Pinpoint the cell where the given text exists, returning its [X, Y] midpoint coordinate. 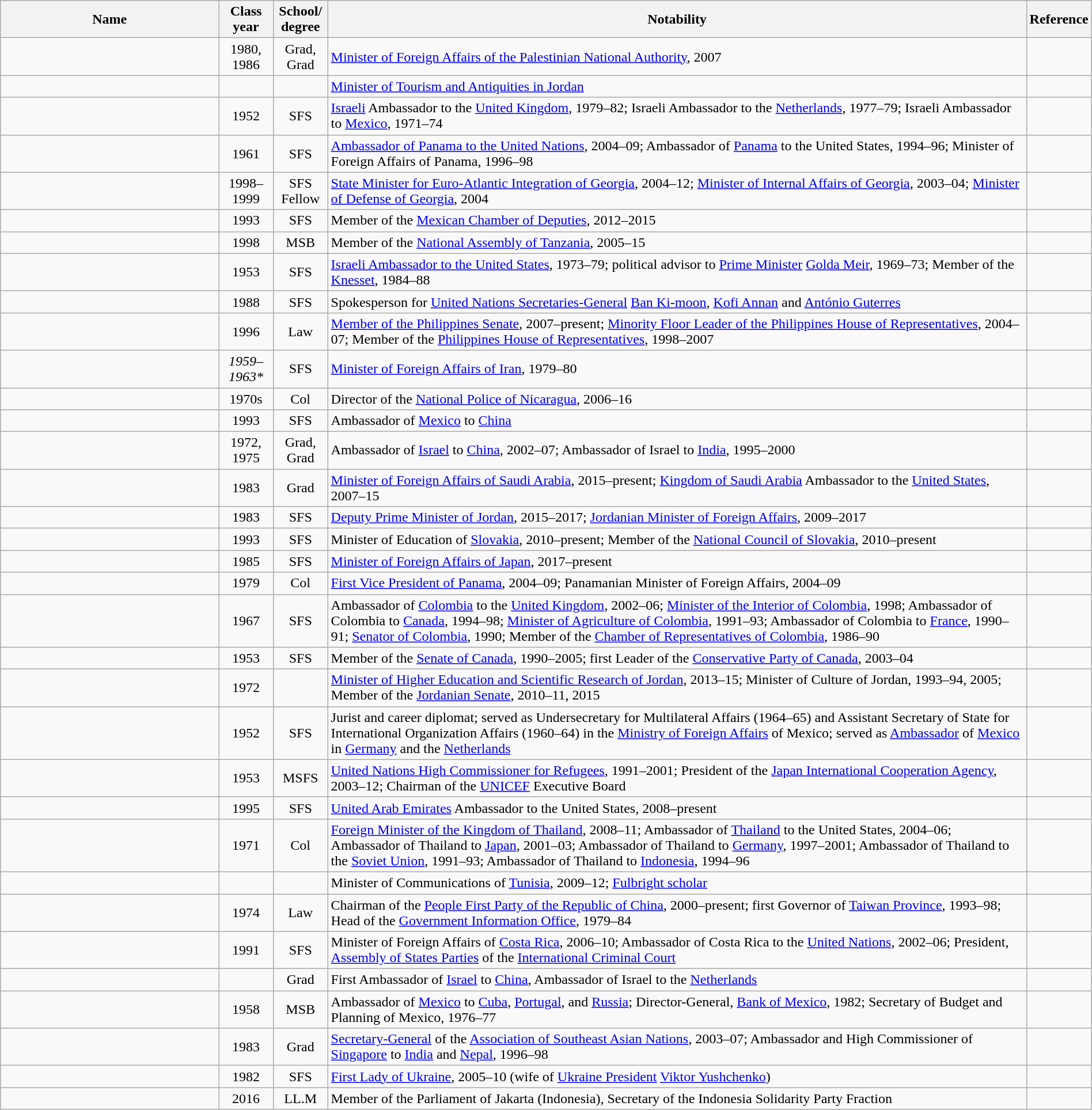
Reference [1059, 20]
1970s [247, 399]
Minister of Communications of Tunisia, 2009–12; Fulbright scholar [677, 883]
Member of the Senate of Canada, 1990–2005; first Leader of the Conservative Party of Canada, 2003–04 [677, 658]
1967 [247, 621]
1972 [247, 687]
First Ambassador of Israel to China, Ambassador of Israel to the Netherlands [677, 980]
First Vice President of Panama, 2004–09; Panamanian Minister of Foreign Affairs, 2004–09 [677, 583]
Minister of Foreign Affairs of Japan, 2017–present [677, 561]
First Lady of Ukraine, 2005–10 (wife of Ukraine President Viktor Yushchenko) [677, 1077]
1998–1999 [247, 191]
Ambassador of Mexico to China [677, 421]
SFS Fellow [301, 191]
Israeli Ambassador to the United Kingdom, 1979–82; Israeli Ambassador to the Netherlands, 1977–79; Israeli Ambassador to Mexico, 1971–74 [677, 116]
School/degree [301, 20]
Member of the Mexican Chamber of Deputies, 2012–2015 [677, 221]
1971 [247, 845]
1995 [247, 808]
1985 [247, 561]
1991 [247, 950]
1979 [247, 583]
Ambassador of Mexico to Cuba, Portugal, and Russia; Director-General, Bank of Mexico, 1982; Secretary of Budget and Planning of Mexico, 1976–77 [677, 1010]
United Arab Emirates Ambassador to the United States, 2008–present [677, 808]
MSFS [301, 778]
1988 [247, 302]
Name [109, 20]
1972,1975 [247, 450]
Member of the National Assembly of Tanzania, 2005–15 [677, 242]
Director of the National Police of Nicaragua, 2006–16 [677, 399]
Minister of Education of Slovakia, 2010–present; Member of the National Council of Slovakia, 2010–present [677, 539]
1980,1986 [247, 56]
LL.M [301, 1098]
Israeli Ambassador to the United States, 1973–79; political advisor to Prime Minister Golda Meir, 1969–73; Member of the Knesset, 1984–88 [677, 272]
Secretary-General of the Association of Southeast Asian Nations, 2003–07; Ambassador and High Commissioner of Singapore to India and Nepal, 1996–98 [677, 1047]
Member of the Parliament of Jakarta (Indonesia), Secretary of the Indonesia Solidarity Party Fraction [677, 1098]
Ambassador of Israel to China, 2002–07; Ambassador of Israel to India, 1995–2000 [677, 450]
Minister of Foreign Affairs of Saudi Arabia, 2015–present; Kingdom of Saudi Arabia Ambassador to the United States, 2007–15 [677, 488]
1974 [247, 912]
1959–1963* [247, 368]
Minister of Foreign Affairs of the Palestinian National Authority, 2007 [677, 56]
1961 [247, 153]
1998 [247, 242]
2016 [247, 1098]
Spokesperson for United Nations Secretaries-General Ban Ki-moon, Kofi Annan and António Guterres [677, 302]
1958 [247, 1010]
1996 [247, 332]
1982 [247, 1077]
Class year [247, 20]
Notability [677, 20]
Deputy Prime Minister of Jordan, 2015–2017; Jordanian Minister of Foreign Affairs, 2009–2017 [677, 518]
Minister of Tourism and Antiquities in Jordan [677, 86]
Minister of Foreign Affairs of Iran, 1979–80 [677, 368]
